Search for the cell housing the specified text and yield its (X, Y) center coordinate. 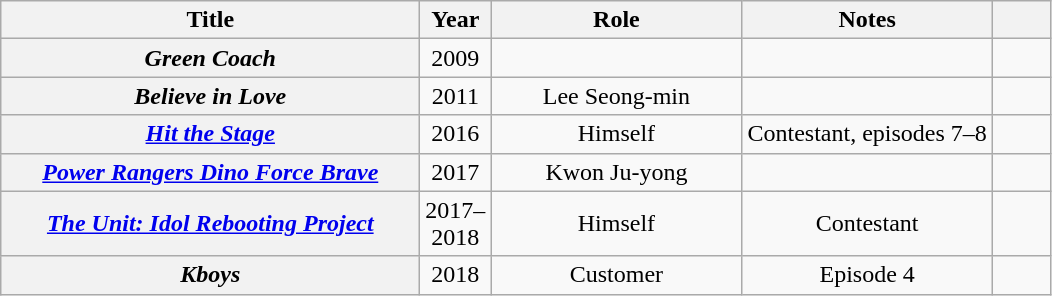
Year (456, 20)
2017–2018 (456, 224)
Title (210, 20)
2018 (456, 275)
2016 (456, 134)
Kboys (210, 275)
2017 (456, 172)
Contestant (867, 224)
Believe in Love (210, 96)
The Unit: Idol Rebooting Project (210, 224)
Hit the Stage (210, 134)
Kwon Ju-yong (616, 172)
Contestant, episodes 7–8 (867, 134)
Lee Seong-min (616, 96)
Customer (616, 275)
Notes (867, 20)
Episode 4 (867, 275)
2011 (456, 96)
Green Coach (210, 58)
Role (616, 20)
2009 (456, 58)
Power Rangers Dino Force Brave (210, 172)
